Extract the (X, Y) coordinate from the center of the cell holding the provided text.  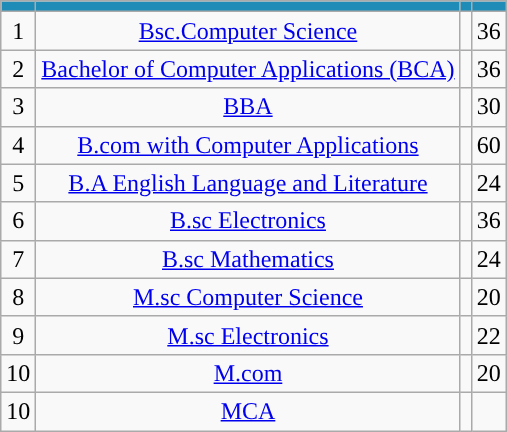
4 (18, 145)
Bsc.Computer Science (248, 31)
B.sc Mathematics (248, 259)
30 (488, 107)
6 (18, 221)
BBA (248, 107)
8 (18, 297)
B.A English Language and Literature (248, 183)
B.com with Computer Applications (248, 145)
7 (18, 259)
9 (18, 335)
60 (488, 145)
2 (18, 69)
M.com (248, 373)
Bachelor of Computer Applications (BCA) (248, 69)
MCA (248, 411)
M.sc Computer Science (248, 297)
5 (18, 183)
M.sc Electronics (248, 335)
1 (18, 31)
3 (18, 107)
B.sc Electronics (248, 221)
22 (488, 335)
